Scan for the cell matching the given text and deliver its (x, y) coordinate at center. 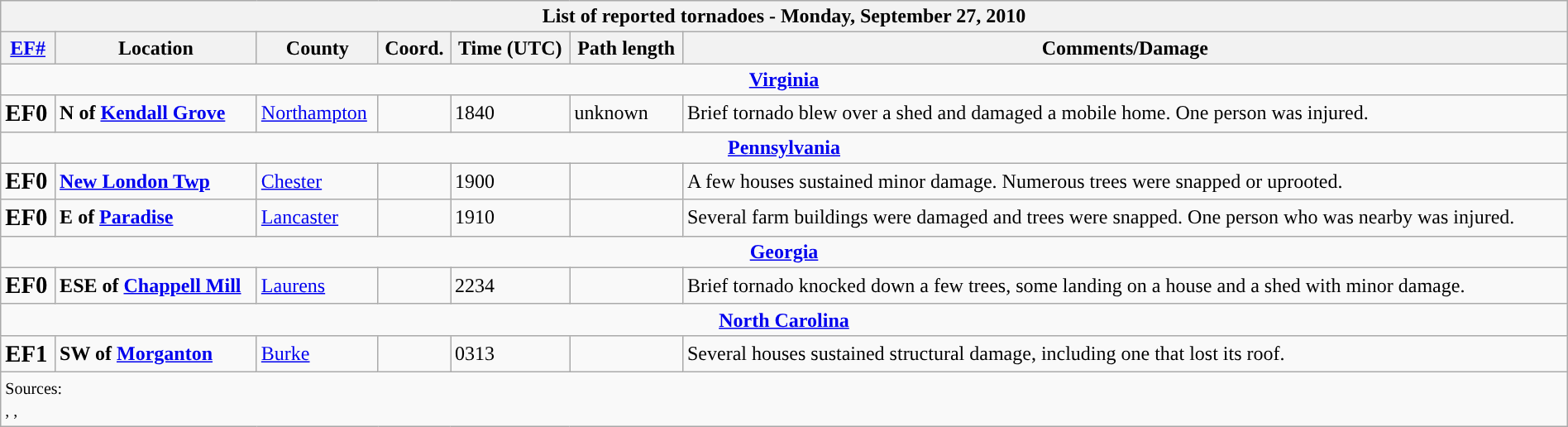
New London Twp (156, 181)
Brief tornado knocked down a few trees, some landing on a house and a shed with minor damage. (1125, 285)
Several farm buildings were damaged and trees were snapped. One person who was nearby was injured. (1125, 218)
0313 (509, 353)
Pennsylvania (784, 147)
Several houses sustained structural damage, including one that lost its roof. (1125, 353)
Chester (318, 181)
unknown (626, 113)
E of Paradise (156, 218)
Path length (626, 48)
Location (156, 48)
County (318, 48)
Lancaster (318, 218)
Comments/Damage (1125, 48)
ESE of Chappell Mill (156, 285)
North Carolina (784, 319)
1900 (509, 181)
N of Kendall Grove (156, 113)
Sources:, , (784, 399)
SW of Morganton (156, 353)
Georgia (784, 252)
Time (UTC) (509, 48)
Coord. (414, 48)
A few houses sustained minor damage. Numerous trees were snapped or uprooted. (1125, 181)
List of reported tornadoes - Monday, September 27, 2010 (784, 17)
Northampton (318, 113)
Brief tornado blew over a shed and damaged a mobile home. One person was injured. (1125, 113)
EF1 (28, 353)
Laurens (318, 285)
2234 (509, 285)
1840 (509, 113)
Virginia (784, 79)
EF# (28, 48)
Burke (318, 353)
1910 (509, 218)
